Provide the [x, y] coordinate of the cell's center where the given text is located.  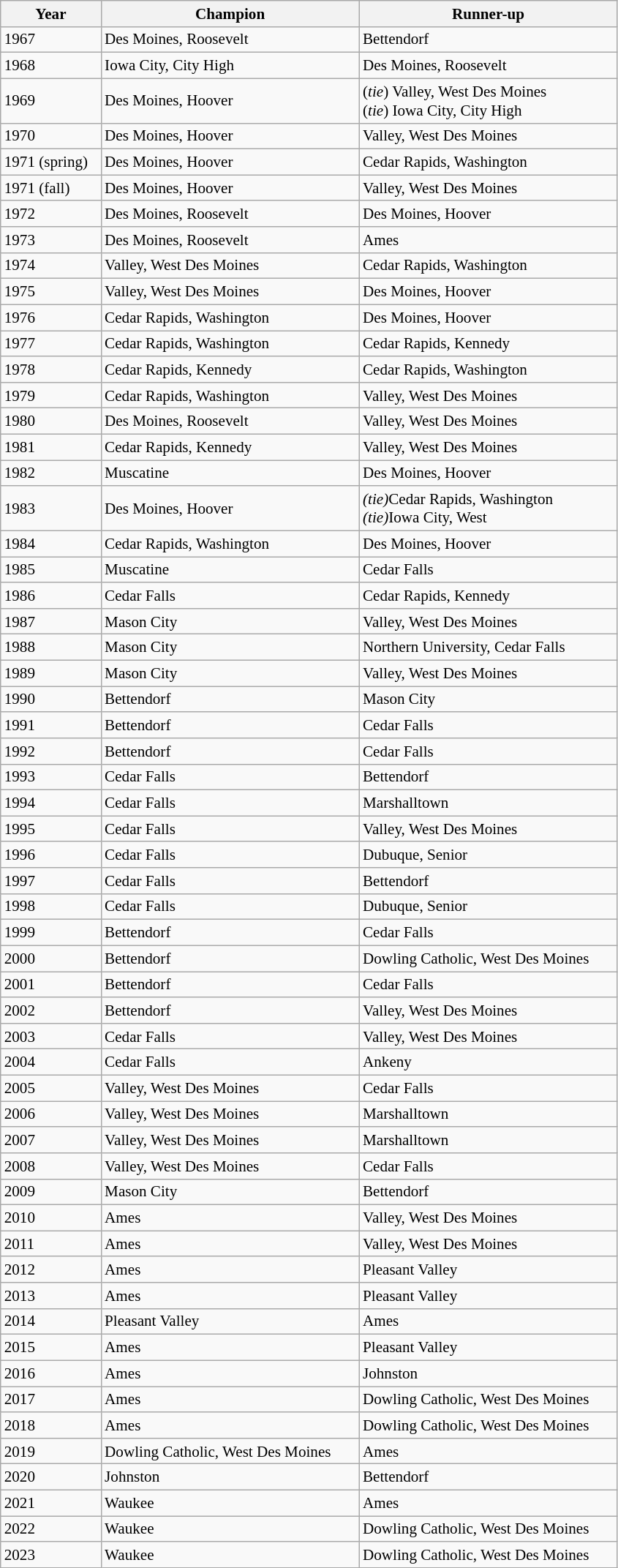
1996 [51, 855]
2014 [51, 1321]
1998 [51, 906]
Northern University, Cedar Falls [489, 647]
1987 [51, 620]
2001 [51, 985]
2009 [51, 1191]
1994 [51, 803]
1967 [51, 40]
2004 [51, 1062]
2000 [51, 959]
2018 [51, 1425]
Iowa City, City High [230, 66]
1972 [51, 214]
2023 [51, 1554]
2010 [51, 1218]
Year [51, 13]
1971 (spring) [51, 162]
2008 [51, 1166]
2006 [51, 1114]
2003 [51, 1036]
1997 [51, 881]
(tie) Valley, West Des Moines(tie) Iowa City, City High [489, 101]
1970 [51, 136]
1995 [51, 828]
2019 [51, 1450]
1981 [51, 446]
1973 [51, 240]
1969 [51, 101]
Champion [230, 13]
1988 [51, 647]
2022 [51, 1529]
1999 [51, 932]
1971 (fall) [51, 187]
1986 [51, 596]
2011 [51, 1244]
2005 [51, 1087]
2015 [51, 1348]
1968 [51, 66]
1984 [51, 543]
1974 [51, 265]
2021 [51, 1503]
Runner-up [489, 13]
2020 [51, 1477]
1989 [51, 673]
1985 [51, 569]
1983 [51, 508]
(tie)Cedar Rapids, Washington(tie)Iowa City, West [489, 508]
2002 [51, 1010]
1976 [51, 318]
1992 [51, 751]
1979 [51, 395]
2013 [51, 1295]
1978 [51, 369]
2016 [51, 1373]
1977 [51, 344]
2007 [51, 1140]
2012 [51, 1269]
1982 [51, 473]
1975 [51, 291]
1990 [51, 699]
1991 [51, 724]
1993 [51, 777]
2017 [51, 1399]
Ankeny [489, 1062]
1980 [51, 421]
